For the text-containing cell, return its midpoint in (X, Y) coordinate format. 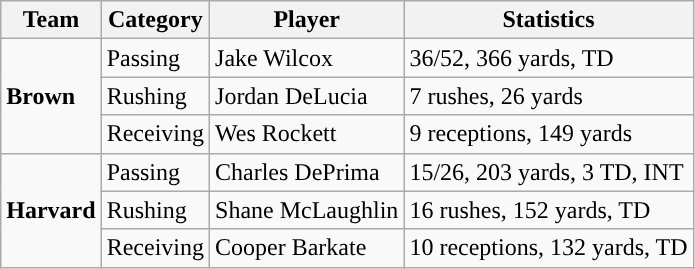
10 receptions, 132 yards, TD (548, 248)
Statistics (548, 20)
Category (155, 20)
Brown (51, 96)
15/26, 203 yards, 3 TD, INT (548, 172)
Cooper Barkate (307, 248)
36/52, 366 yards, TD (548, 58)
Wes Rockett (307, 134)
Player (307, 20)
9 receptions, 149 yards (548, 134)
16 rushes, 152 yards, TD (548, 210)
Jordan DeLucia (307, 96)
7 rushes, 26 yards (548, 96)
Jake Wilcox (307, 58)
Shane McLaughlin (307, 210)
Harvard (51, 210)
Team (51, 20)
Charles DePrima (307, 172)
